Scan for the cell matching the given text and deliver its (X, Y) coordinate at center. 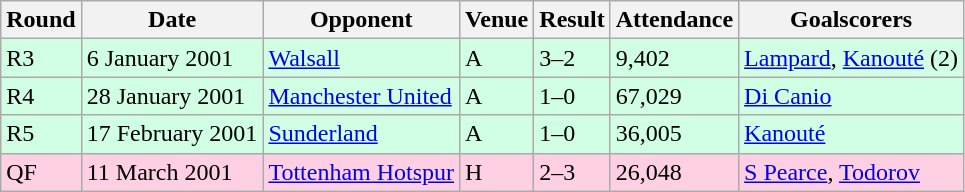
R5 (41, 134)
R4 (41, 96)
6 January 2001 (172, 58)
S Pearce, Todorov (852, 172)
Tottenham Hotspur (362, 172)
28 January 2001 (172, 96)
Attendance (674, 20)
Sunderland (362, 134)
Di Canio (852, 96)
Opponent (362, 20)
17 February 2001 (172, 134)
R3 (41, 58)
3–2 (572, 58)
H (497, 172)
Result (572, 20)
Venue (497, 20)
Date (172, 20)
Goalscorers (852, 20)
9,402 (674, 58)
Manchester United (362, 96)
2–3 (572, 172)
11 March 2001 (172, 172)
36,005 (674, 134)
Kanouté (852, 134)
67,029 (674, 96)
26,048 (674, 172)
Lampard, Kanouté (2) (852, 58)
Walsall (362, 58)
Round (41, 20)
QF (41, 172)
